Return (x, y) of the center of cell containing provided text 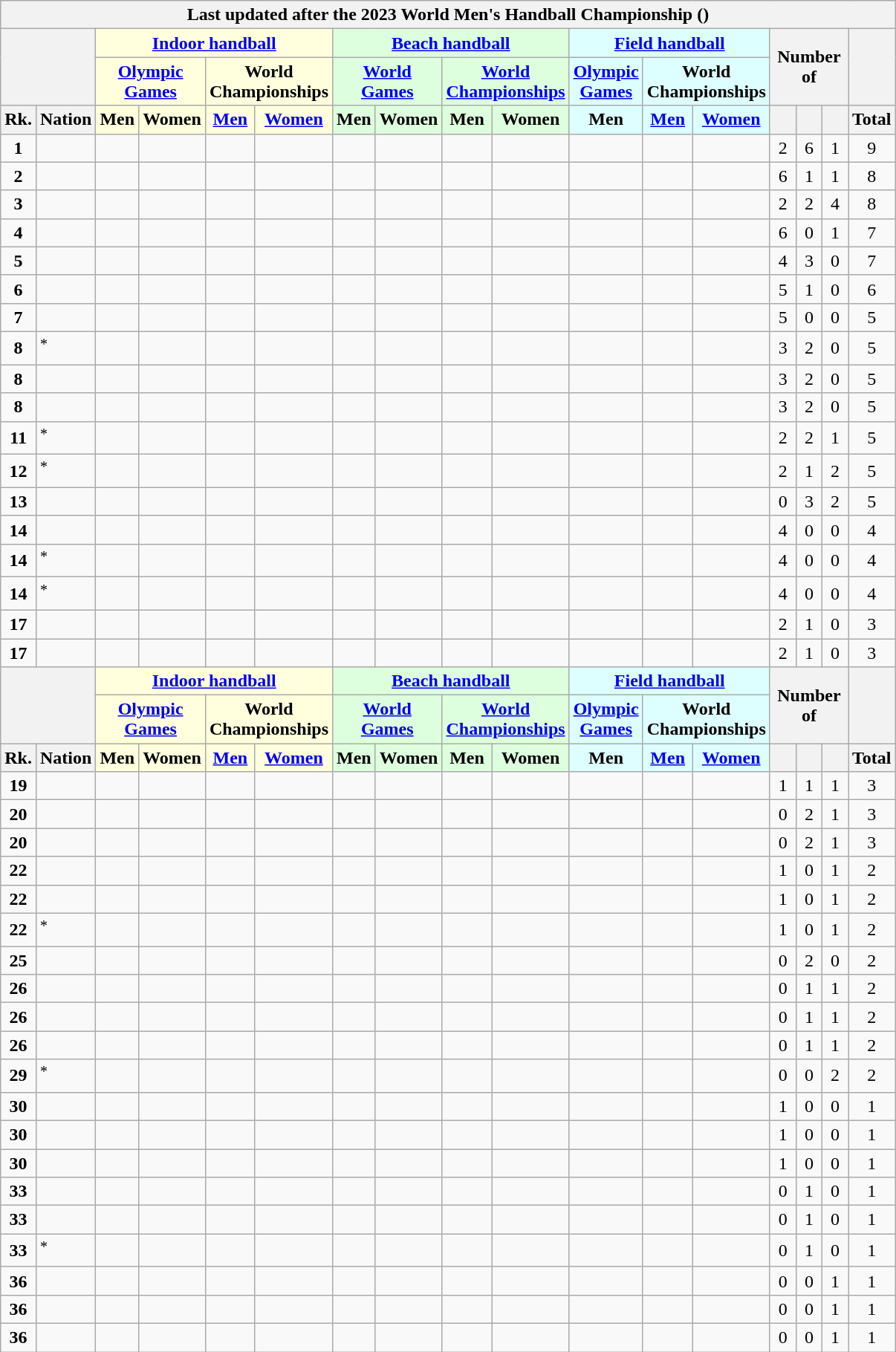
29 (19, 1076)
9 (872, 148)
13 (19, 501)
25 (19, 961)
11 (19, 438)
19 (19, 786)
12 (19, 471)
Last updated after the 2023 World Men's Handball Championship () (448, 15)
